Output the (x, y) coordinate of the center of the cell containing the given text.  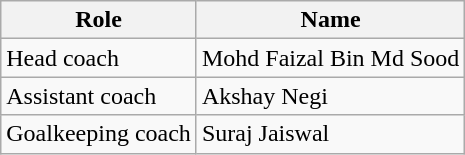
Role (99, 20)
Assistant coach (99, 96)
Suraj Jaiswal (330, 134)
Akshay Negi (330, 96)
Name (330, 20)
Goalkeeping coach (99, 134)
Mohd Faizal Bin Md Sood (330, 58)
Head coach (99, 58)
